Scan for the cell matching the given text and deliver its (X, Y) coordinate at center. 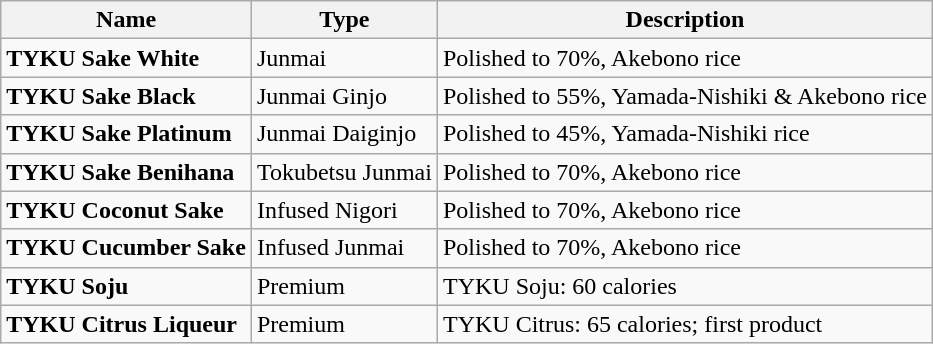
TYKU Sake Benihana (126, 172)
TYKU Sake White (126, 58)
Junmai Daiginjo (344, 134)
TYKU Soju (126, 286)
TYKU Cucumber Sake (126, 248)
Infused Nigori (344, 210)
Description (684, 20)
Infused Junmai (344, 248)
Junmai Ginjo (344, 96)
TYKU Citrus: 65 calories; first product (684, 324)
Name (126, 20)
TYKU Sake Platinum (126, 134)
TYKU Citrus Liqueur (126, 324)
Polished to 45%, Yamada-Nishiki rice (684, 134)
Polished to 55%, Yamada-Nishiki & Akebono rice (684, 96)
Type (344, 20)
TYKU Soju: 60 calories (684, 286)
TYKU Coconut Sake (126, 210)
TYKU Sake Black (126, 96)
Tokubetsu Junmai (344, 172)
Junmai (344, 58)
